Return (X, Y) of the center of cell containing provided text 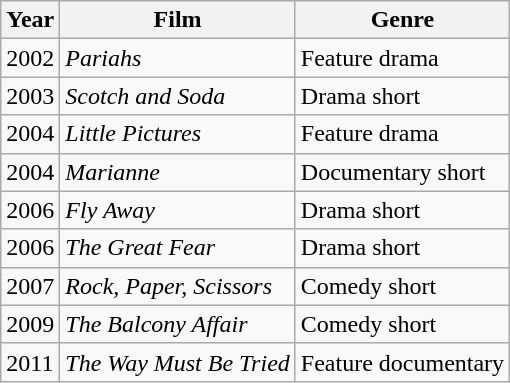
2009 (30, 324)
Pariahs (178, 58)
Genre (402, 20)
2007 (30, 286)
Scotch and Soda (178, 96)
2002 (30, 58)
The Balcony Affair (178, 324)
The Way Must Be Tried (178, 362)
The Great Fear (178, 248)
Marianne (178, 172)
2003 (30, 96)
2011 (30, 362)
Documentary short (402, 172)
Little Pictures (178, 134)
Film (178, 20)
Fly Away (178, 210)
Rock, Paper, Scissors (178, 286)
Feature documentary (402, 362)
Year (30, 20)
